Scan for the cell matching the given text and deliver its [X, Y] coordinate at center. 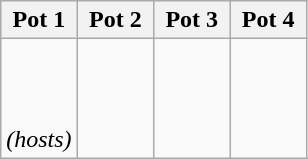
(hosts) [39, 98]
Pot 2 [115, 20]
Pot 3 [192, 20]
Pot 1 [39, 20]
Pot 4 [268, 20]
